Capture the cell that displays the provided text and extract its [x, y] central coordinate. 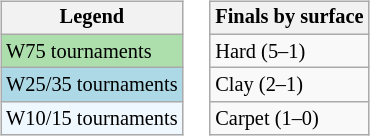
Legend [92, 18]
Hard (5–1) [289, 51]
W75 tournaments [92, 51]
W25/35 tournaments [92, 85]
Finals by surface [289, 18]
W10/15 tournaments [92, 119]
Clay (2–1) [289, 85]
Carpet (1–0) [289, 119]
